Determine the (x, y) coordinate at the center of the cell enclosing the given text.  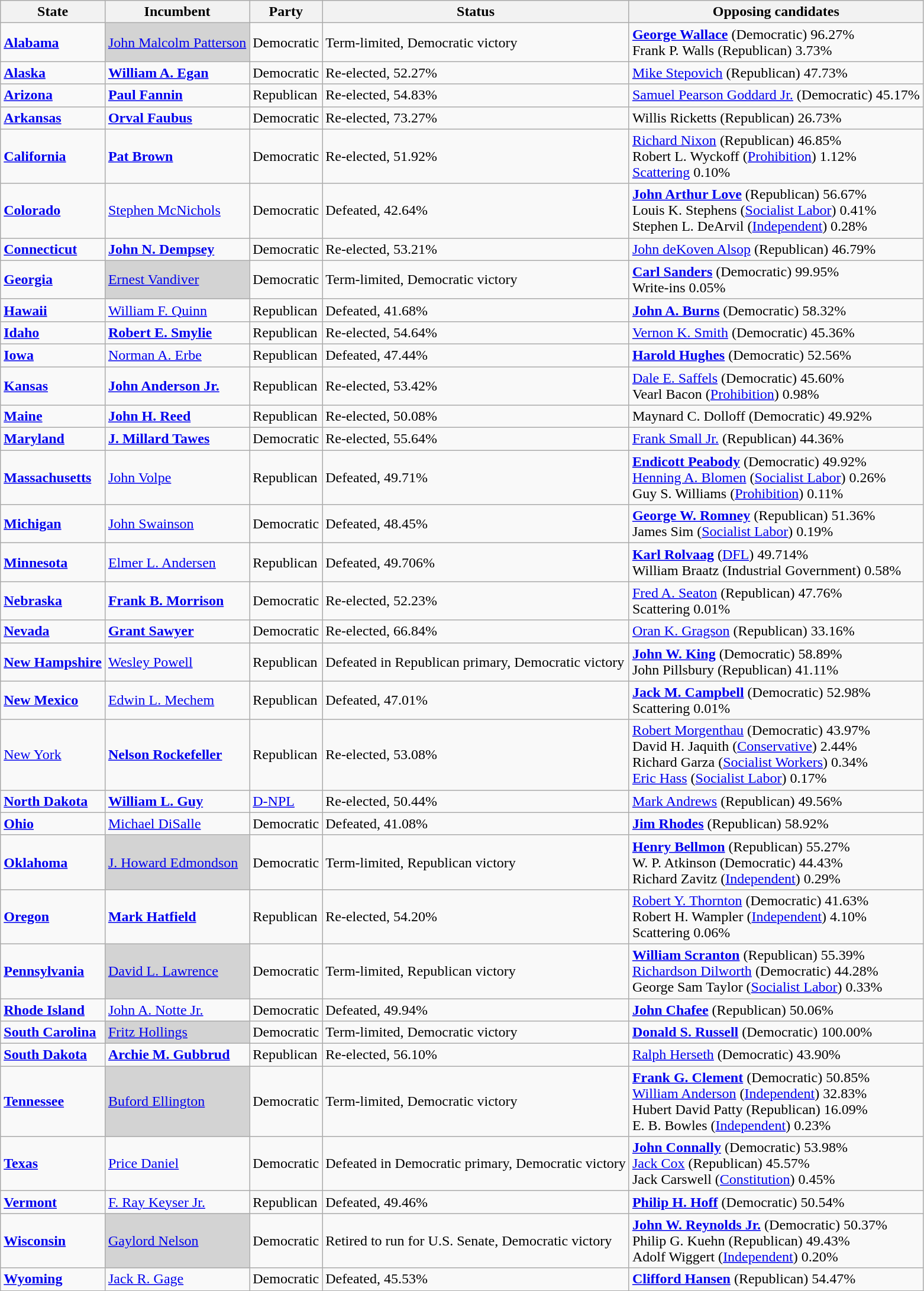
Rhode Island (53, 1010)
John Connally (Democratic) 53.98%Jack Cox (Republican) 45.57%Jack Carswell (Constitution) 0.45% (776, 1164)
Alaska (53, 73)
Re-elected, 73.27% (476, 118)
North Dakota (53, 801)
Massachusetts (53, 477)
Elmer L. Andersen (177, 562)
Iowa (53, 355)
Oregon (53, 916)
South Carolina (53, 1032)
Defeated in Republican primary, Democratic victory (476, 661)
Mark Hatfield (177, 916)
Connecticut (53, 249)
Ralph Herseth (Democratic) 43.90% (776, 1055)
Alabama (53, 43)
Fred A. Seaton (Republican) 47.76%Scattering 0.01% (776, 601)
Wyoming (53, 1279)
Opposing candidates (776, 12)
John Anderson Jr. (177, 386)
Michigan (53, 524)
Defeated in Democratic primary, Democratic victory (476, 1164)
Retired to run for U.S. Senate, Democratic victory (476, 1241)
Nelson Rockefeller (177, 755)
Defeated, 49.706% (476, 562)
Defeated, 47.01% (476, 701)
Pennsylvania (53, 971)
Jack M. Campbell (Democratic) 52.98%Scattering 0.01% (776, 701)
Defeated, 49.94% (476, 1010)
Georgia (53, 279)
Maine (53, 417)
Stephen McNichols (177, 211)
Philip H. Hoff (Democratic) 50.54% (776, 1202)
Re-elected, 55.64% (476, 439)
Re-elected, 54.20% (476, 916)
Re-elected, 66.84% (476, 631)
Re-elected, 53.42% (476, 386)
Robert Y. Thornton (Democratic) 41.63%Robert H. Wampler (Independent) 4.10%Scattering 0.06% (776, 916)
Archie M. Gubbrud (177, 1055)
Re-elected, 53.08% (476, 755)
George Wallace (Democratic) 96.27%Frank P. Walls (Republican) 3.73% (776, 43)
Hawaii (53, 310)
Defeated, 49.46% (476, 1202)
Texas (53, 1164)
Donald S. Russell (Democratic) 100.00% (776, 1032)
Defeated, 41.08% (476, 824)
Defeated, 41.68% (476, 310)
Idaho (53, 333)
William A. Egan (177, 73)
Frank G. Clement (Democratic) 50.85%William Anderson (Independent) 32.83%Hubert David Patty (Republican) 16.09%E. B. Bowles (Independent) 0.23% (776, 1102)
Vermont (53, 1202)
Paul Fannin (177, 95)
Defeated, 48.45% (476, 524)
Wesley Powell (177, 661)
Jack R. Gage (177, 1279)
John W. Reynolds Jr. (Democratic) 50.37%Philip G. Kuehn (Republican) 49.43%Adolf Wiggert (Independent) 0.20% (776, 1241)
Re-elected, 52.27% (476, 73)
New York (53, 755)
Harold Hughes (Democratic) 52.56% (776, 355)
Arkansas (53, 118)
California (53, 156)
J. Howard Edmondson (177, 862)
Robert Morgenthau (Democratic) 43.97%David H. Jaquith (Conservative) 2.44%Richard Garza (Socialist Workers) 0.34%Eric Hass (Socialist Labor) 0.17% (776, 755)
Richard Nixon (Republican) 46.85%Robert L. Wyckoff (Prohibition) 1.12%Scattering 0.10% (776, 156)
Karl Rolvaag (DFL) 49.714%William Braatz (Industrial Government) 0.58% (776, 562)
Endicott Peabody (Democratic) 49.92%Henning A. Blomen (Socialist Labor) 0.26%Guy S. Williams (Prohibition) 0.11% (776, 477)
New Hampshire (53, 661)
William F. Quinn (177, 310)
Minnesota (53, 562)
William Scranton (Republican) 55.39%Richardson Dilworth (Democratic) 44.28%George Sam Taylor (Socialist Labor) 0.33% (776, 971)
Price Daniel (177, 1164)
Michael DiSalle (177, 824)
Maynard C. Dolloff (Democratic) 49.92% (776, 417)
Dale E. Saffels (Democratic) 45.60%Vearl Bacon (Prohibition) 0.98% (776, 386)
William L. Guy (177, 801)
South Dakota (53, 1055)
Fritz Hollings (177, 1032)
Grant Sawyer (177, 631)
Vernon K. Smith (Democratic) 45.36% (776, 333)
Defeated, 49.71% (476, 477)
Party (286, 12)
John W. King (Democratic) 58.89%John Pillsbury (Republican) 41.11% (776, 661)
Samuel Pearson Goddard Jr. (Democratic) 45.17% (776, 95)
Carl Sanders (Democratic) 99.95%Write-ins 0.05% (776, 279)
John Chafee (Republican) 50.06% (776, 1010)
Colorado (53, 211)
Pat Brown (177, 156)
Henry Bellmon (Republican) 55.27%W. P. Atkinson (Democratic) 44.43%Richard Zavitz (Independent) 0.29% (776, 862)
John deKoven Alsop (Republican) 46.79% (776, 249)
Clifford Hansen (Republican) 54.47% (776, 1279)
Frank B. Morrison (177, 601)
D-NPL (286, 801)
George W. Romney (Republican) 51.36%James Sim (Socialist Labor) 0.19% (776, 524)
Nebraska (53, 601)
Gaylord Nelson (177, 1241)
Norman A. Erbe (177, 355)
John A. Burns (Democratic) 58.32% (776, 310)
Oran K. Gragson (Republican) 33.16% (776, 631)
Mike Stepovich (Republican) 47.73% (776, 73)
Wisconsin (53, 1241)
Maryland (53, 439)
Nevada (53, 631)
Arizona (53, 95)
Jim Rhodes (Republican) 58.92% (776, 824)
Re-elected, 50.08% (476, 417)
Buford Ellington (177, 1102)
Re-elected, 56.10% (476, 1055)
Mark Andrews (Republican) 49.56% (776, 801)
John H. Reed (177, 417)
John N. Dempsey (177, 249)
Oklahoma (53, 862)
Defeated, 42.64% (476, 211)
John Malcolm Patterson (177, 43)
Orval Faubus (177, 118)
Re-elected, 52.23% (476, 601)
New Mexico (53, 701)
Ohio (53, 824)
Defeated, 47.44% (476, 355)
Re-elected, 54.83% (476, 95)
Re-elected, 53.21% (476, 249)
David L. Lawrence (177, 971)
Kansas (53, 386)
J. Millard Tawes (177, 439)
Robert E. Smylie (177, 333)
Defeated, 45.53% (476, 1279)
Frank Small Jr. (Republican) 44.36% (776, 439)
Incumbent (177, 12)
John Swainson (177, 524)
State (53, 12)
Ernest Vandiver (177, 279)
Tennessee (53, 1102)
Re-elected, 54.64% (476, 333)
John Volpe (177, 477)
Edwin L. Mechem (177, 701)
John A. Notte Jr. (177, 1010)
Willis Ricketts (Republican) 26.73% (776, 118)
Re-elected, 51.92% (476, 156)
Re-elected, 50.44% (476, 801)
John Arthur Love (Republican) 56.67%Louis K. Stephens (Socialist Labor) 0.41%Stephen L. DeArvil (Independent) 0.28% (776, 211)
F. Ray Keyser Jr. (177, 1202)
Status (476, 12)
